Search for the cell housing the specified text and yield its [x, y] center coordinate. 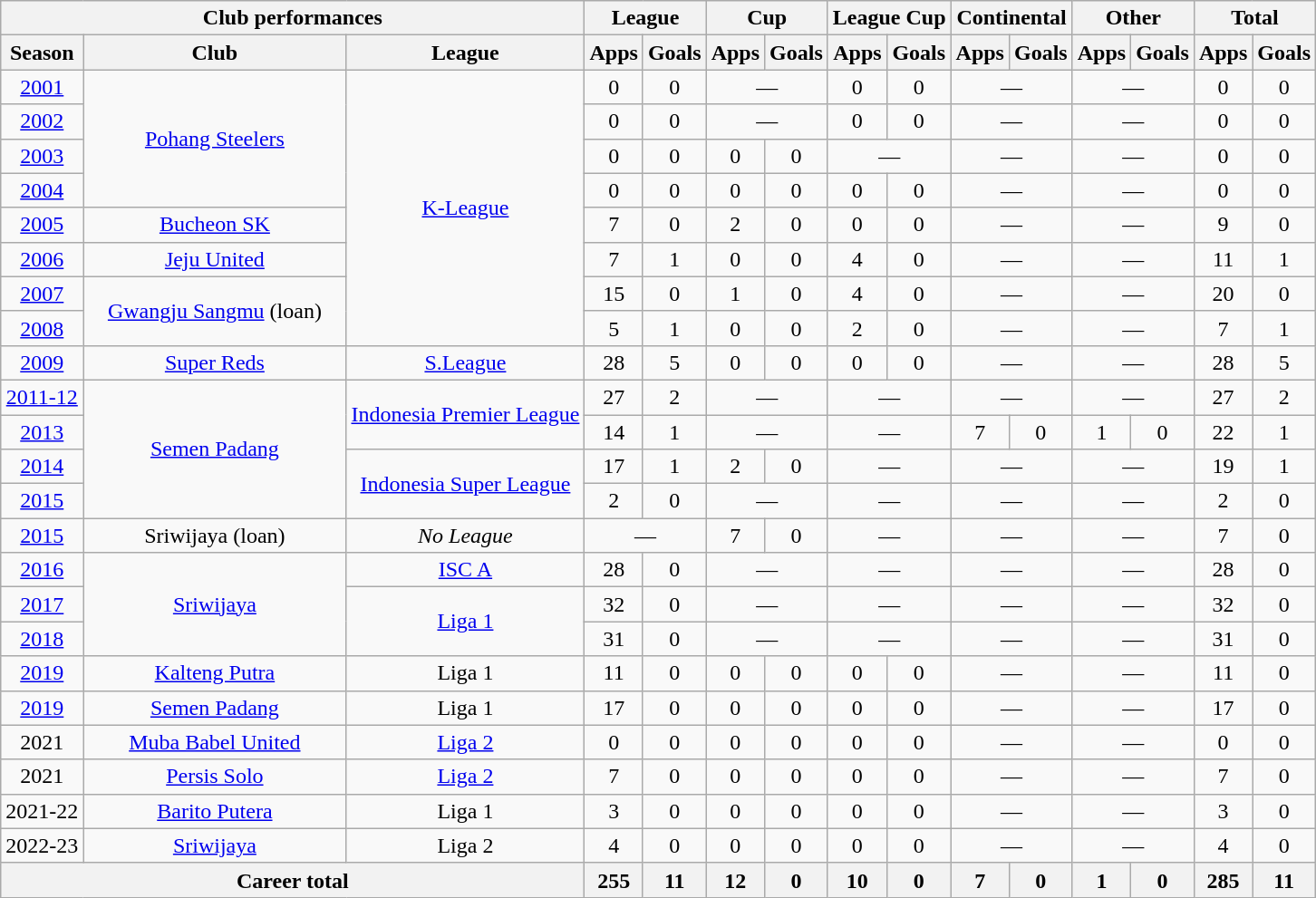
Indonesia Super League [466, 484]
Gwangju Sangmu (loan) [215, 311]
10 [857, 880]
Muba Babel United [215, 742]
Kalteng Putra [215, 673]
Club performances [293, 18]
Total [1254, 18]
2014 [42, 467]
2002 [42, 121]
2013 [42, 432]
2003 [42, 156]
12 [735, 880]
Other [1133, 18]
2005 [42, 225]
2004 [42, 190]
2022-23 [42, 845]
Career total [293, 880]
2021-22 [42, 811]
S.League [466, 362]
ISC A [466, 570]
Indonesia Premier League [466, 414]
2007 [42, 294]
Continental [1011, 18]
No League [466, 536]
Jeju United [215, 259]
Season [42, 53]
2001 [42, 87]
20 [1223, 294]
Club [215, 53]
Super Reds [215, 362]
Cup [767, 18]
9 [1223, 225]
255 [614, 880]
Persis Solo [215, 777]
2009 [42, 362]
Sriwijaya (loan) [215, 536]
2017 [42, 604]
2018 [42, 639]
2008 [42, 328]
K-League [466, 208]
285 [1223, 880]
14 [614, 432]
Barito Putera [215, 811]
2016 [42, 570]
2006 [42, 259]
Pohang Steelers [215, 139]
2011-12 [42, 397]
22 [1223, 432]
19 [1223, 467]
15 [614, 294]
Bucheon SK [215, 225]
League Cup [889, 18]
